Detect which cell encompasses the target text, then output its [x, y] center coordinate. 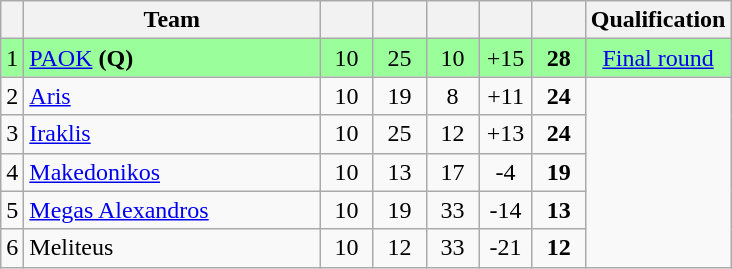
17 [452, 172]
+11 [506, 96]
Megas Alexandros [172, 210]
PAOK (Q) [172, 58]
3 [12, 134]
+13 [506, 134]
Meliteus [172, 248]
Team [172, 20]
Makedonikos [172, 172]
-14 [506, 210]
1 [12, 58]
Iraklis [172, 134]
28 [558, 58]
5 [12, 210]
Qualification [658, 20]
Aris [172, 96]
6 [12, 248]
8 [452, 96]
4 [12, 172]
+15 [506, 58]
-21 [506, 248]
2 [12, 96]
-4 [506, 172]
Final round [658, 58]
